Find where the given text appears and provide that cell's center as [x, y] coordinate. 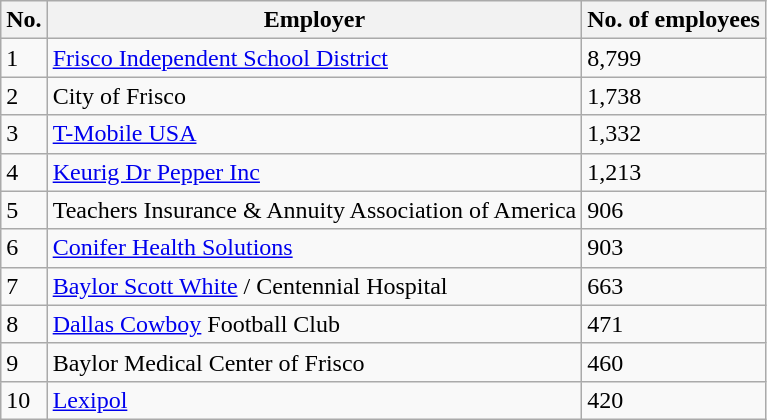
1 [24, 58]
Frisco Independent School District [314, 58]
Conifer Health Solutions [314, 248]
471 [674, 324]
1,738 [674, 96]
5 [24, 210]
3 [24, 134]
663 [674, 286]
No. of employees [674, 20]
906 [674, 210]
Keurig Dr Pepper Inc [314, 172]
Employer [314, 20]
Baylor Scott White / Centennial Hospital [314, 286]
Dallas Cowboy Football Club [314, 324]
2 [24, 96]
T-Mobile USA [314, 134]
460 [674, 362]
1,213 [674, 172]
903 [674, 248]
1,332 [674, 134]
10 [24, 400]
Lexipol [314, 400]
9 [24, 362]
City of Frisco [314, 96]
6 [24, 248]
No. [24, 20]
420 [674, 400]
8 [24, 324]
7 [24, 286]
Baylor Medical Center of Frisco [314, 362]
8,799 [674, 58]
Teachers Insurance & Annuity Association of America [314, 210]
4 [24, 172]
